Detect which cell encompasses the target text, then output its (x, y) center coordinate. 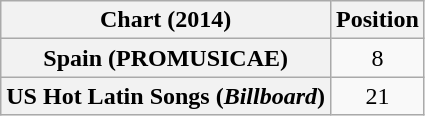
Position (378, 20)
Chart (2014) (166, 20)
21 (378, 96)
US Hot Latin Songs (Billboard) (166, 96)
Spain (PROMUSICAE) (166, 58)
8 (378, 58)
